Determine the (x, y) coordinate at the center of the cell enclosing the given text.  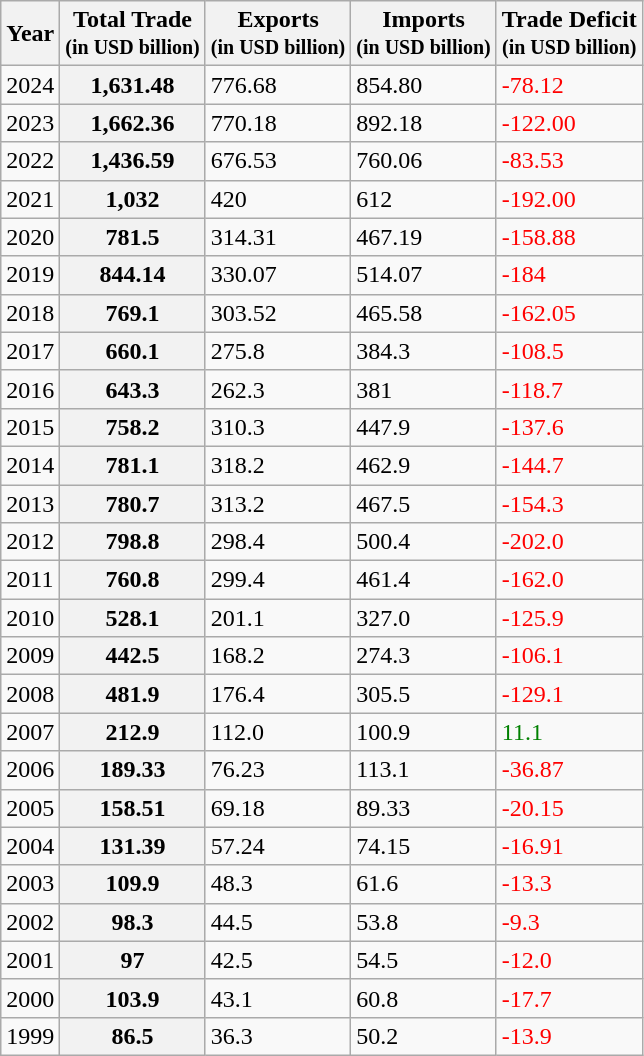
643.3 (133, 389)
467.19 (424, 237)
274.3 (424, 656)
131.39 (133, 846)
465.58 (424, 313)
612 (424, 199)
844.14 (133, 275)
-129.1 (569, 694)
-17.7 (569, 998)
212.9 (133, 732)
2016 (30, 389)
2011 (30, 580)
2020 (30, 237)
2024 (30, 85)
776.68 (278, 85)
112.0 (278, 732)
2008 (30, 694)
442.5 (133, 656)
-13.9 (569, 1036)
514.07 (424, 275)
2000 (30, 998)
Trade Deficit (in USD billion) (569, 34)
262.3 (278, 389)
318.2 (278, 465)
-118.7 (569, 389)
-106.1 (569, 656)
327.0 (424, 618)
2014 (30, 465)
2010 (30, 618)
1,631.48 (133, 85)
Year (30, 34)
-125.9 (569, 618)
11.1 (569, 732)
305.5 (424, 694)
2015 (30, 427)
313.2 (278, 503)
1,662.36 (133, 123)
2013 (30, 503)
36.3 (278, 1036)
-192.00 (569, 199)
769.1 (133, 313)
330.07 (278, 275)
Imports(in USD billion) (424, 34)
60.8 (424, 998)
1999 (30, 1036)
781.1 (133, 465)
97 (133, 960)
2012 (30, 542)
-122.00 (569, 123)
676.53 (278, 161)
2009 (30, 656)
50.2 (424, 1036)
48.3 (278, 884)
2019 (30, 275)
303.52 (278, 313)
770.18 (278, 123)
461.4 (424, 580)
-154.3 (569, 503)
2023 (30, 123)
-184 (569, 275)
275.8 (278, 351)
-16.91 (569, 846)
74.15 (424, 846)
2006 (30, 770)
-78.12 (569, 85)
467.5 (424, 503)
86.5 (133, 1036)
-13.3 (569, 884)
100.9 (424, 732)
-36.87 (569, 770)
760.06 (424, 161)
Total Trade(in USD billion) (133, 34)
176.4 (278, 694)
854.80 (424, 85)
1,032 (133, 199)
-12.0 (569, 960)
113.1 (424, 770)
53.8 (424, 922)
168.2 (278, 656)
2022 (30, 161)
201.1 (278, 618)
2021 (30, 199)
1,436.59 (133, 161)
-162.05 (569, 313)
528.1 (133, 618)
98.3 (133, 922)
2005 (30, 808)
-83.53 (569, 161)
69.18 (278, 808)
660.1 (133, 351)
-144.7 (569, 465)
103.9 (133, 998)
89.33 (424, 808)
760.8 (133, 580)
798.8 (133, 542)
-162.0 (569, 580)
381 (424, 389)
Exports(in USD billion) (278, 34)
500.4 (424, 542)
2001 (30, 960)
384.3 (424, 351)
76.23 (278, 770)
481.9 (133, 694)
44.5 (278, 922)
781.5 (133, 237)
54.5 (424, 960)
-202.0 (569, 542)
-108.5 (569, 351)
158.51 (133, 808)
-9.3 (569, 922)
310.3 (278, 427)
758.2 (133, 427)
-20.15 (569, 808)
2004 (30, 846)
61.6 (424, 884)
-137.6 (569, 427)
57.24 (278, 846)
299.4 (278, 580)
189.33 (133, 770)
2017 (30, 351)
42.5 (278, 960)
2007 (30, 732)
447.9 (424, 427)
420 (278, 199)
43.1 (278, 998)
-158.88 (569, 237)
298.4 (278, 542)
109.9 (133, 884)
2003 (30, 884)
2002 (30, 922)
780.7 (133, 503)
462.9 (424, 465)
314.31 (278, 237)
892.18 (424, 123)
2018 (30, 313)
